Extract the (X, Y) coordinate from the center of the cell holding the provided text.  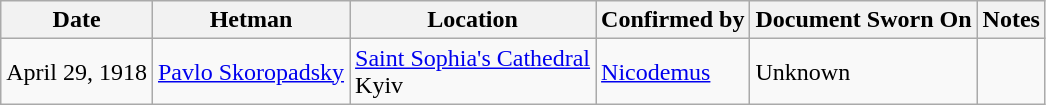
Unknown (864, 72)
Location (473, 20)
Notes (1011, 20)
April 29, 1918 (77, 72)
Hetman (250, 20)
Pavlo Skoropadsky (250, 72)
Confirmed by (673, 20)
Saint Sophia's CathedralKyiv (473, 72)
Date (77, 20)
Nicodemus (673, 72)
Document Sworn On (864, 20)
